Return the (x, y) coordinate for the center point of the cell that contains the specified text.  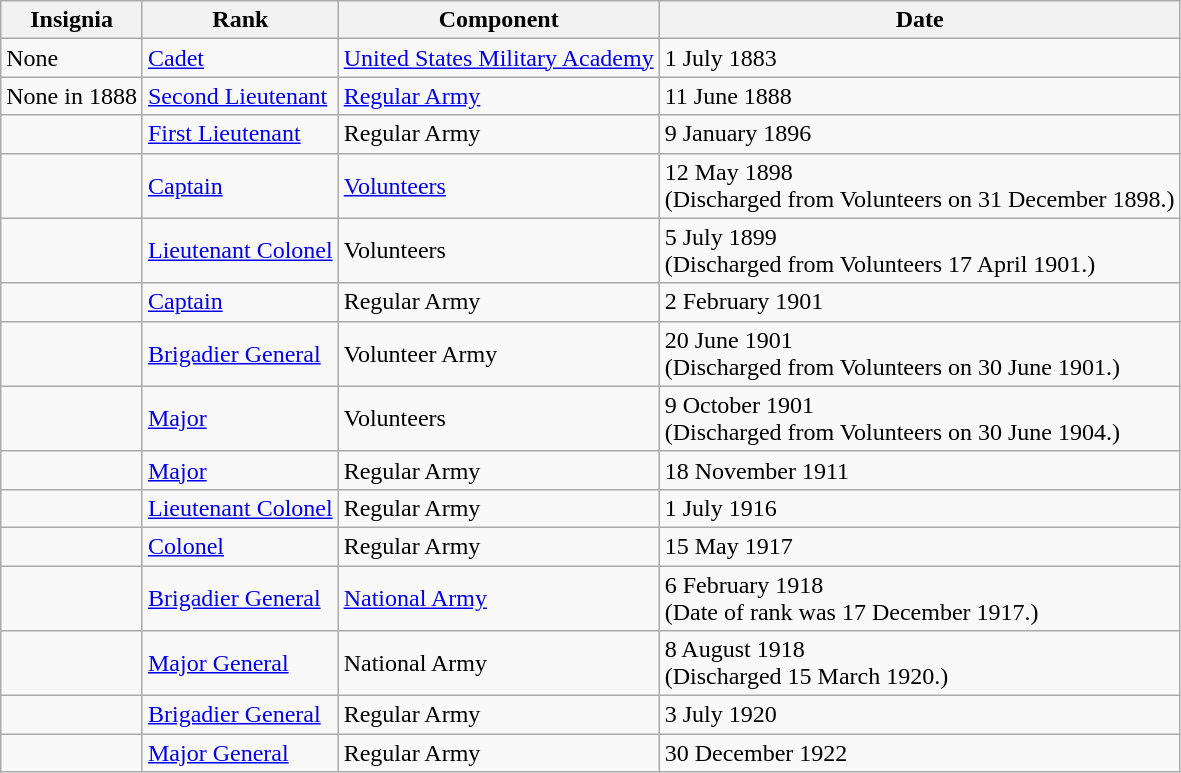
None (72, 58)
9 January 1896 (920, 134)
20 June 1901(Discharged from Volunteers on 30 June 1901.) (920, 354)
15 May 1917 (920, 546)
Colonel (240, 546)
Date (920, 20)
6 February 1918(Date of rank was 17 December 1917.) (920, 598)
12 May 1898(Discharged from Volunteers on 31 December 1898.) (920, 186)
3 July 1920 (920, 715)
1 July 1916 (920, 508)
30 December 1922 (920, 753)
2 February 1901 (920, 302)
Cadet (240, 58)
1 July 1883 (920, 58)
11 June 1888 (920, 96)
8 August 1918(Discharged 15 March 1920.) (920, 664)
United States Military Academy (498, 58)
Insignia (72, 20)
Second Lieutenant (240, 96)
Rank (240, 20)
First Lieutenant (240, 134)
Component (498, 20)
Volunteer Army (498, 354)
18 November 1911 (920, 470)
None in 1888 (72, 96)
9 October 1901(Discharged from Volunteers on 30 June 1904.) (920, 418)
5 July 1899(Discharged from Volunteers 17 April 1901.) (920, 250)
